Find where the given text appears and provide that cell's center as [X, Y] coordinate. 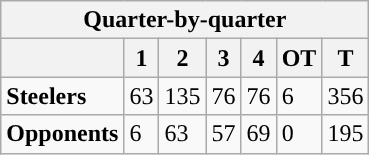
69 [258, 134]
3 [224, 58]
Quarter-by-quarter [185, 20]
0 [299, 134]
Steelers [62, 96]
57 [224, 134]
1 [142, 58]
OT [299, 58]
135 [182, 96]
195 [346, 134]
356 [346, 96]
T [346, 58]
Opponents [62, 134]
2 [182, 58]
4 [258, 58]
